Output the [x, y] coordinate of the center of the cell containing the given text.  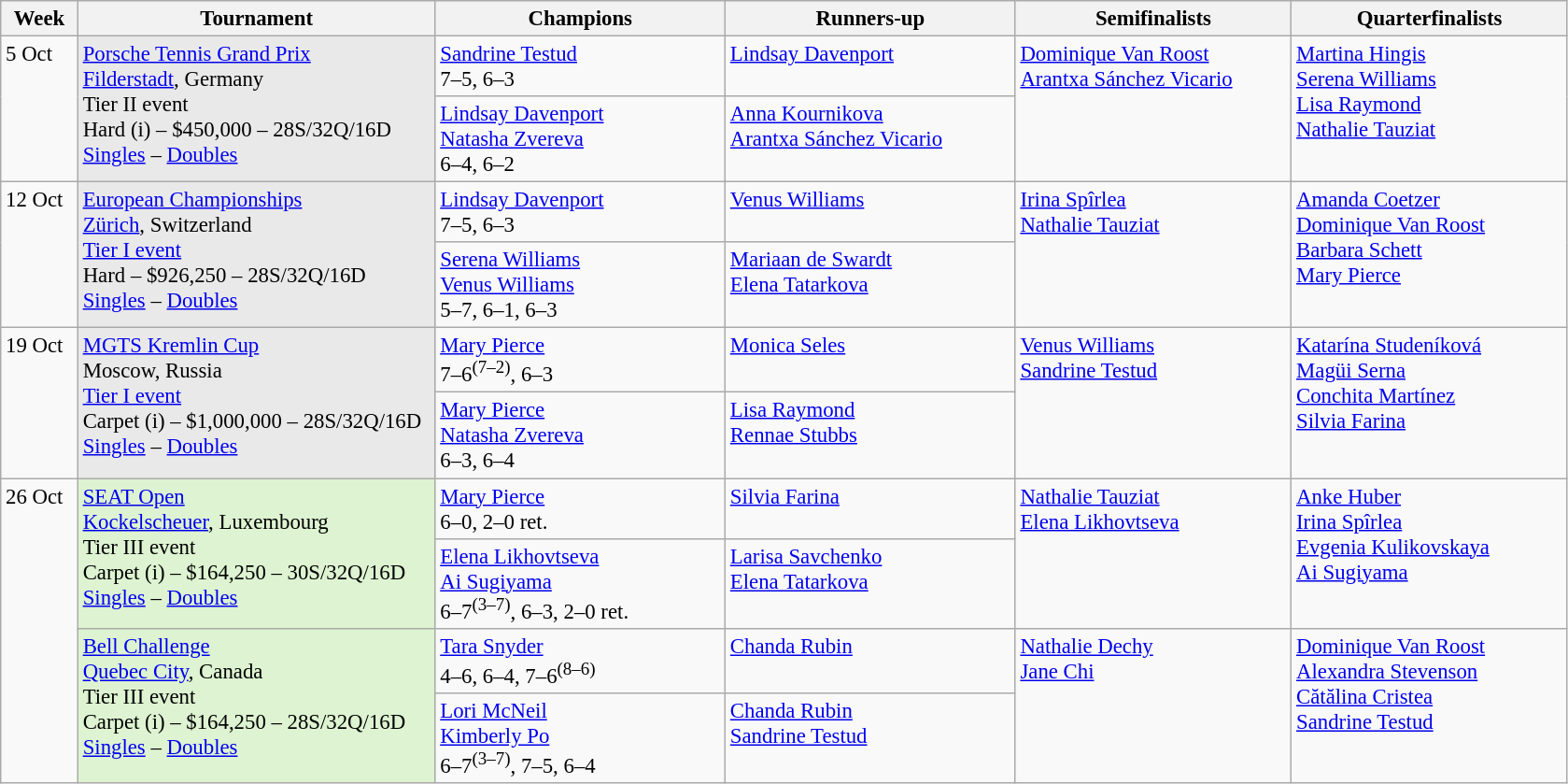
Anke Huber Irina Spîrlea Evgenia Kulikovskaya Ai Sugiyama [1430, 553]
Elena Likhovtseva Ai Sugiyama 6–7(3–7), 6–3, 2–0 ret. [581, 583]
Mary Pierce Natasha Zvereva 6–3, 6–4 [581, 435]
Mariaan de Swardt Elena Tatarkova [870, 285]
Lindsay Davenport [870, 67]
Mary Pierce7–6(7–2), 6–3 [581, 361]
Lisa Raymond Rennae Stubbs [870, 435]
Venus Williams [870, 213]
Tara Snyder4–6, 6–4, 7–6(8–6) [581, 660]
Runners-up [870, 19]
Champions [581, 19]
Lindsay Davenport7–5, 6–3 [581, 213]
Anna Kournikova Arantxa Sánchez Vicario [870, 139]
Nathalie Tauziat Elena Likhovtseva [1153, 553]
Lindsay Davenport Natasha Zvereva 6–4, 6–2 [581, 139]
12 Oct [39, 255]
Monica Seles [870, 361]
Semifinalists [1153, 19]
5 Oct [39, 109]
Irina Spîrlea Nathalie Tauziat [1153, 255]
19 Oct [39, 404]
European ChampionshipsZürich, Switzerland Tier I event Hard – $926,250 – 28S/32Q/16D Singles – Doubles [256, 255]
Martina Hingis Serena Williams Lisa Raymond Nathalie Tauziat [1430, 109]
Dominique Van Roost Alexandra Stevenson Cătălina Cristea Sandrine Testud [1430, 705]
Bell Challenge Quebec City, Canada Tier III event Carpet (i) – $164,250 – 28S/32Q/16D Singles – Doubles [256, 705]
Amanda Coetzer Dominique Van Roost Barbara Schett Mary Pierce [1430, 255]
26 Oct [39, 631]
Chanda Rubin [870, 660]
Mary Pierce6–0, 2–0 ret. [581, 508]
Silvia Farina [870, 508]
Lori McNeil Kimberly Po 6–7(3–7), 7–5, 6–4 [581, 738]
MGTS Kremlin CupMoscow, Russia Tier I event Carpet (i) – $1,000,000 – 28S/32Q/16D Singles – Doubles [256, 404]
Katarína Studeníková Magüi Serna Conchita Martínez Silvia Farina [1430, 404]
Dominique Van Roost Arantxa Sánchez Vicario [1153, 109]
Nathalie Dechy Jane Chi [1153, 705]
Tournament [256, 19]
Quarterfinalists [1430, 19]
Venus Williams Sandrine Testud [1153, 404]
Chanda Rubin Sandrine Testud [870, 738]
Sandrine Testud7–5, 6–3 [581, 67]
Serena Williams Venus Williams 5–7, 6–1, 6–3 [581, 285]
Week [39, 19]
Porsche Tennis Grand PrixFilderstadt, Germany Tier II event Hard (i) – $450,000 – 28S/32Q/16D Singles – Doubles [256, 109]
SEAT OpenKockelscheuer, Luxembourg Tier III event Carpet (i) – $164,250 – 30S/32Q/16D Singles – Doubles [256, 553]
Larisa Savchenko Elena Tatarkova [870, 583]
